Provide the [x, y] coordinate of the cell's center where the given text is located.  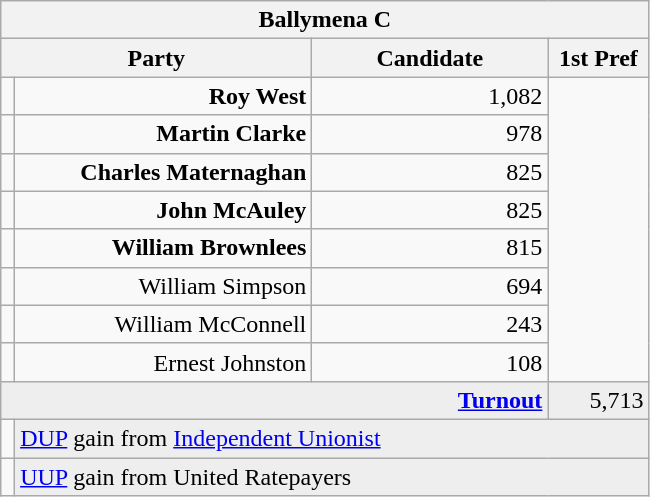
815 [430, 248]
243 [430, 324]
Ballymena C [325, 20]
DUP gain from Independent Unionist [332, 438]
Roy West [164, 96]
William Simpson [164, 286]
William McConnell [164, 324]
UUP gain from United Ratepayers [332, 477]
108 [430, 362]
Candidate [430, 58]
5,713 [598, 400]
John McAuley [164, 210]
Martin Clarke [164, 134]
Party [156, 58]
978 [430, 134]
Turnout [274, 400]
Ernest Johnston [164, 362]
William Brownlees [164, 248]
1st Pref [598, 58]
1,082 [430, 96]
Charles Maternaghan [164, 172]
694 [430, 286]
